Capture the cell that displays the provided text and extract its [x, y] central coordinate. 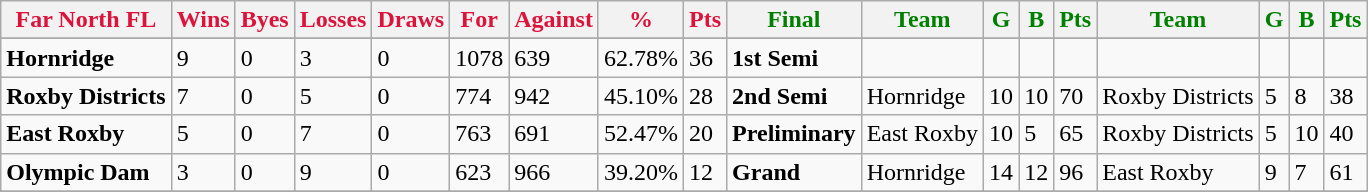
Losses [333, 20]
Draws [411, 20]
36 [706, 58]
Wins [203, 20]
40 [1346, 134]
623 [480, 172]
2nd Semi [794, 96]
96 [1076, 172]
763 [480, 134]
20 [706, 134]
Far North FL [86, 20]
691 [554, 134]
62.78% [640, 58]
45.10% [640, 96]
942 [554, 96]
70 [1076, 96]
65 [1076, 134]
1078 [480, 58]
61 [1346, 172]
For [480, 20]
Byes [264, 20]
774 [480, 96]
1st Semi [794, 58]
Against [554, 20]
% [640, 20]
Grand [794, 172]
38 [1346, 96]
966 [554, 172]
52.47% [640, 134]
Olympic Dam [86, 172]
28 [706, 96]
14 [1002, 172]
Final [794, 20]
639 [554, 58]
Preliminary [794, 134]
39.20% [640, 172]
8 [1306, 96]
